Extract the (x, y) coordinate from the center of the cell holding the provided text.  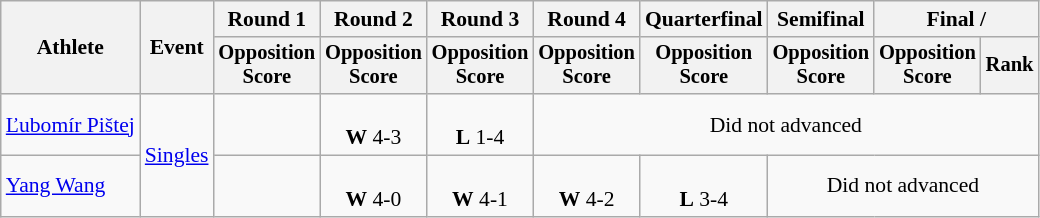
Final / (956, 19)
Semifinal (822, 19)
L 3-4 (704, 186)
L 1-4 (480, 124)
Singles (177, 155)
Round 4 (586, 19)
Yang Wang (70, 186)
Round 2 (374, 19)
W 4-2 (586, 186)
W 4-0 (374, 186)
Round 1 (268, 19)
W 4-3 (374, 124)
Event (177, 48)
W 4-1 (480, 186)
Ľubomír Pištej (70, 124)
Athlete (70, 48)
Round 3 (480, 19)
Quarterfinal (704, 19)
Rank (1010, 66)
